Extract the [x, y] coordinate from the center of the cell holding the provided text.  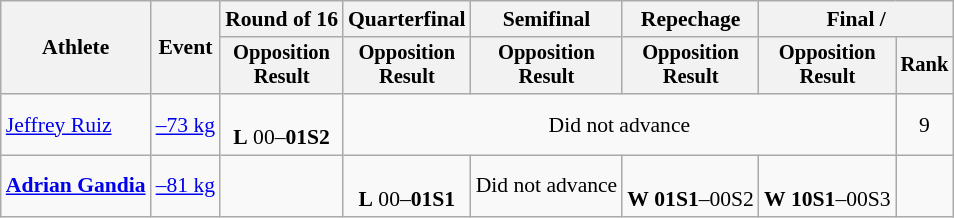
–81 kg [186, 186]
9 [925, 124]
Round of 16 [282, 19]
Final / [856, 19]
Jeffrey Ruiz [76, 124]
Athlete [76, 48]
Adrian Gandia [76, 186]
L 00–01S1 [407, 186]
Semifinal [547, 19]
W 01S1–00S2 [690, 186]
–73 kg [186, 124]
Repechage [690, 19]
L 00–01S2 [282, 124]
Rank [925, 66]
W 10S1–00S3 [828, 186]
Event [186, 48]
Quarterfinal [407, 19]
